From the cell containing the given text, extract its center point as [x, y] coordinate. 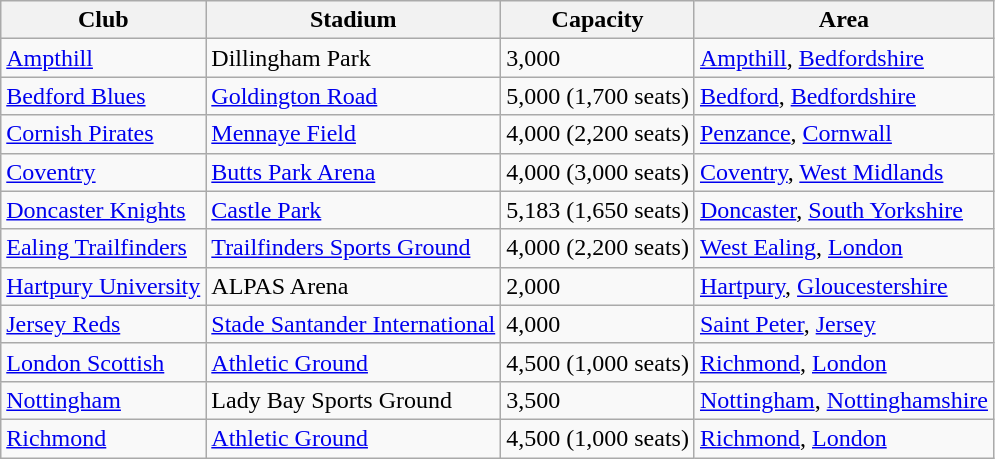
London Scottish [104, 362]
Cornish Pirates [104, 134]
4,000 (3,000 seats) [598, 172]
Doncaster Knights [104, 210]
Doncaster, South Yorkshire [844, 210]
Goldington Road [354, 96]
Trailfinders Sports Ground [354, 248]
Lady Bay Sports Ground [354, 400]
3,500 [598, 400]
Capacity [598, 20]
Ampthill [104, 58]
5,183 (1,650 seats) [598, 210]
Bedford Blues [104, 96]
Castle Park [354, 210]
Jersey Reds [104, 324]
Ealing Trailfinders [104, 248]
Penzance, Cornwall [844, 134]
West Ealing, London [844, 248]
Hartpury, Gloucestershire [844, 286]
Coventry, West Midlands [844, 172]
Club [104, 20]
Area [844, 20]
4,000 [598, 324]
Stade Santander International [354, 324]
3,000 [598, 58]
Hartpury University [104, 286]
5,000 (1,700 seats) [598, 96]
Coventry [104, 172]
Butts Park Arena [354, 172]
Saint Peter, Jersey [844, 324]
ALPAS Arena [354, 286]
Stadium [354, 20]
Bedford, Bedfordshire [844, 96]
Dillingham Park [354, 58]
Nottingham [104, 400]
2,000 [598, 286]
Nottingham, Nottinghamshire [844, 400]
Ampthill, Bedfordshire [844, 58]
Richmond [104, 438]
Mennaye Field [354, 134]
